Output the (x, y) coordinate of the center of the cell containing the given text.  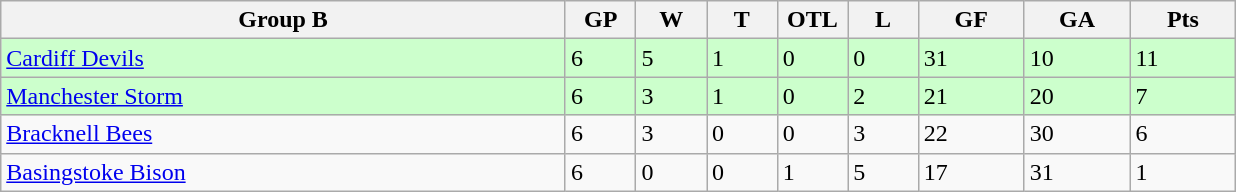
17 (971, 172)
GP (600, 20)
Group B (284, 20)
11 (1183, 58)
2 (884, 96)
Manchester Storm (284, 96)
30 (1077, 134)
OTL (812, 20)
7 (1183, 96)
T (742, 20)
Basingstoke Bison (284, 172)
L (884, 20)
20 (1077, 96)
Cardiff Devils (284, 58)
10 (1077, 58)
21 (971, 96)
Bracknell Bees (284, 134)
Pts (1183, 20)
GA (1077, 20)
GF (971, 20)
W (672, 20)
22 (971, 134)
